Extract the [X, Y] coordinate from the center of the cell holding the provided text.  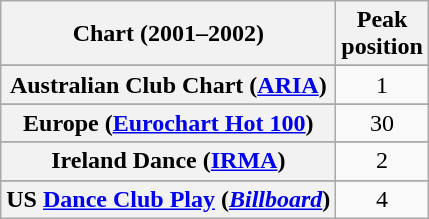
2 [382, 161]
Ireland Dance (IRMA) [168, 161]
Australian Club Chart (ARIA) [168, 85]
Peakposition [382, 34]
1 [382, 85]
30 [382, 123]
Europe (Eurochart Hot 100) [168, 123]
Chart (2001–2002) [168, 34]
4 [382, 199]
US Dance Club Play (Billboard) [168, 199]
